Return the [X, Y] coordinate for the center point of the cell that contains the specified text.  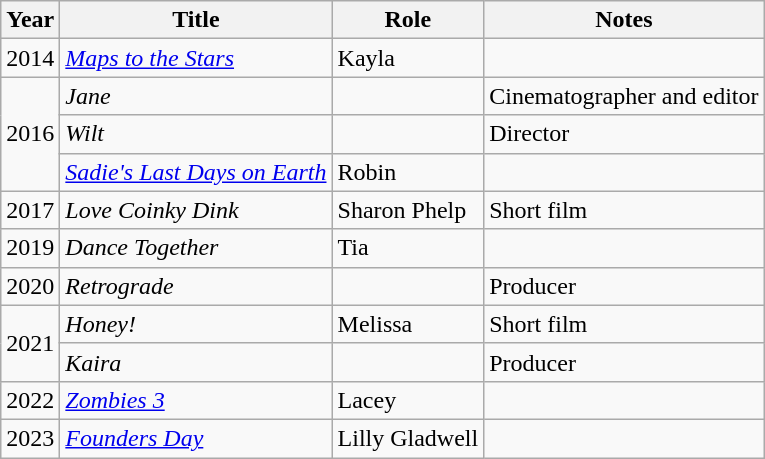
Love Coinky Dink [196, 210]
Maps to the Stars [196, 58]
Sharon Phelp [408, 210]
Jane [196, 96]
2021 [30, 343]
2017 [30, 210]
2023 [30, 438]
Role [408, 20]
Dance Together [196, 248]
Zombies 3 [196, 400]
Kayla [408, 58]
2019 [30, 248]
Title [196, 20]
Cinematographer and editor [624, 96]
Notes [624, 20]
Lacey [408, 400]
2016 [30, 134]
Founders Day [196, 438]
Wilt [196, 134]
2014 [30, 58]
Sadie's Last Days on Earth [196, 172]
Melissa [408, 324]
Director [624, 134]
Kaira [196, 362]
Lilly Gladwell [408, 438]
Year [30, 20]
Tia [408, 248]
Robin [408, 172]
Retrograde [196, 286]
Honey! [196, 324]
2020 [30, 286]
2022 [30, 400]
